Identify which cell holds the provided text, then report its [x, y] central coordinate. 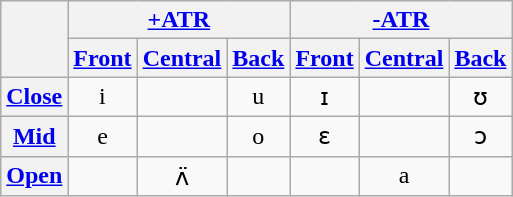
ɪ [324, 97]
a [404, 176]
e [102, 136]
u [258, 97]
o [258, 136]
ʌ̈ [182, 176]
i [102, 97]
ɔ [480, 136]
+ATR [179, 20]
ʊ [480, 97]
Mid [34, 136]
-ATR [401, 20]
ɛ [324, 136]
Open [34, 176]
Close [34, 97]
